Identify which cell holds the provided text, then report its (X, Y) central coordinate. 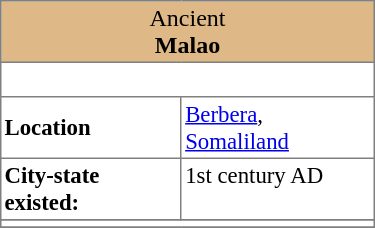
Location (92, 128)
Berbera, Somaliland (278, 128)
City-state existed: (92, 189)
1st century AD (278, 189)
AncientMalao (188, 32)
